Return the [x, y] coordinate for the center point of the cell that contains the specified text.  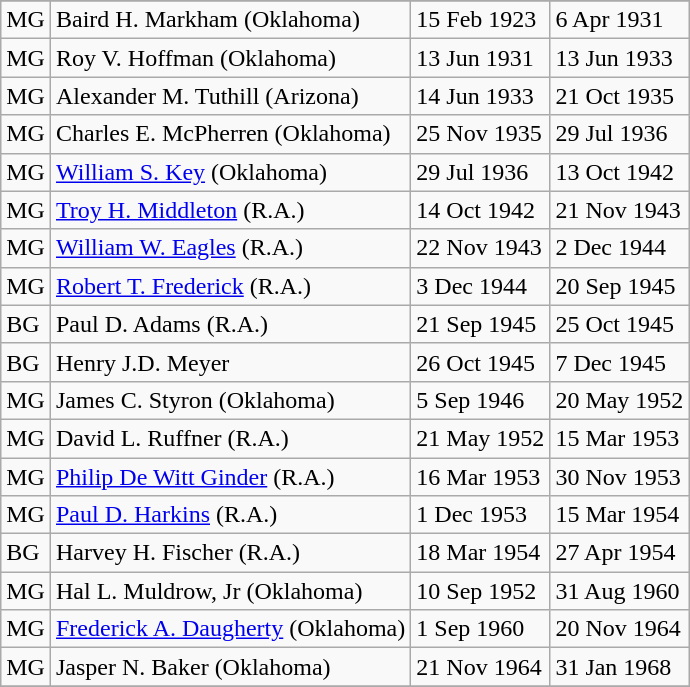
3 Dec 1944 [480, 286]
Charles E. McPherren (Oklahoma) [230, 134]
15 Mar 1953 [620, 438]
13 Jun 1931 [480, 58]
25 Nov 1935 [480, 134]
7 Dec 1945 [620, 362]
20 Nov 1964 [620, 629]
Harvey H. Fischer (R.A.) [230, 553]
Jasper N. Baker (Oklahoma) [230, 667]
14 Oct 1942 [480, 210]
25 Oct 1945 [620, 324]
21 Oct 1935 [620, 96]
Frederick A. Daugherty (Oklahoma) [230, 629]
31 Aug 1960 [620, 591]
10 Sep 1952 [480, 591]
16 Mar 1953 [480, 477]
18 Mar 1954 [480, 553]
30 Nov 1953 [620, 477]
13 Jun 1933 [620, 58]
Paul D. Harkins (R.A.) [230, 515]
Alexander M. Tuthill (Arizona) [230, 96]
22 Nov 1943 [480, 248]
20 May 1952 [620, 400]
21 Nov 1964 [480, 667]
William S. Key (Oklahoma) [230, 172]
Troy H. Middleton (R.A.) [230, 210]
20 Sep 1945 [620, 286]
31 Jan 1968 [620, 667]
6 Apr 1931 [620, 20]
Philip De Witt Ginder (R.A.) [230, 477]
15 Mar 1954 [620, 515]
Paul D. Adams (R.A.) [230, 324]
Hal L. Muldrow, Jr (Oklahoma) [230, 591]
David L. Ruffner (R.A.) [230, 438]
21 Nov 1943 [620, 210]
27 Apr 1954 [620, 553]
Baird H. Markham (Oklahoma) [230, 20]
Henry J.D. Meyer [230, 362]
21 May 1952 [480, 438]
Roy V. Hoffman (Oklahoma) [230, 58]
13 Oct 1942 [620, 172]
Robert T. Frederick (R.A.) [230, 286]
26 Oct 1945 [480, 362]
William W. Eagles (R.A.) [230, 248]
21 Sep 1945 [480, 324]
14 Jun 1933 [480, 96]
1 Dec 1953 [480, 515]
5 Sep 1946 [480, 400]
1 Sep 1960 [480, 629]
15 Feb 1923 [480, 20]
James C. Styron (Oklahoma) [230, 400]
2 Dec 1944 [620, 248]
